Search for the cell housing the specified text and yield its (X, Y) center coordinate. 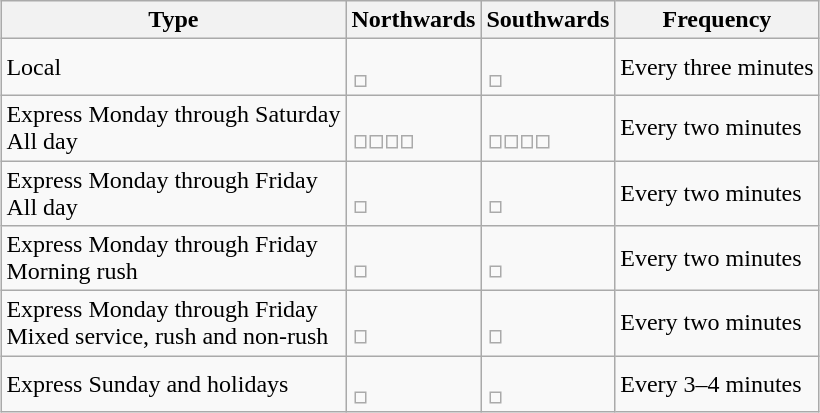
Northwards (414, 20)
Express Monday through SaturdayAll day (174, 128)
Southwards (548, 20)
Every 3–4 minutes (717, 384)
Local (174, 68)
Type (174, 20)
Every three minutes (717, 68)
Express Monday through FridayMorning rush (174, 258)
Express Monday through FridayAll day (174, 192)
Frequency (717, 20)
Express Monday through FridayMixed service, rush and non-rush (174, 324)
Express Sunday and holidays (174, 384)
